Return the (x, y) coordinate for the center point of the cell that contains the specified text.  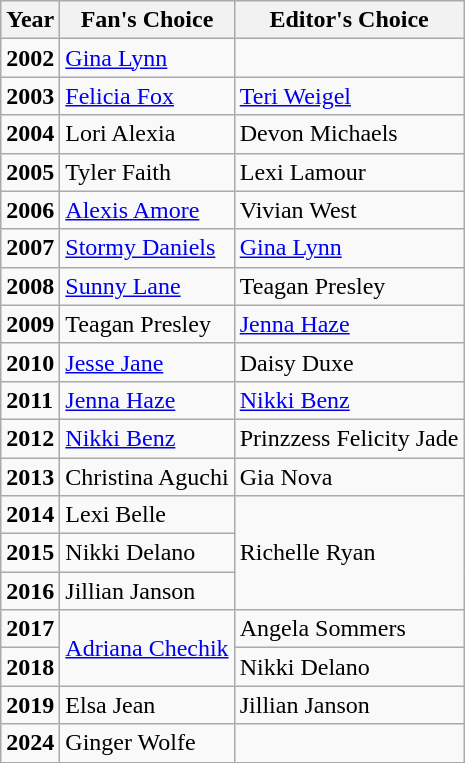
Vivian West (349, 210)
2009 (30, 324)
2018 (30, 667)
Sunny Lane (147, 286)
Gia Nova (349, 477)
Angela Sommers (349, 629)
2004 (30, 134)
2010 (30, 362)
Jesse Jane (147, 362)
2024 (30, 743)
Stormy Daniels (147, 248)
Adriana Chechik (147, 648)
2008 (30, 286)
Editor's Choice (349, 20)
2013 (30, 477)
2005 (30, 172)
Lexi Lamour (349, 172)
2012 (30, 438)
2017 (30, 629)
2002 (30, 58)
Christina Aguchi (147, 477)
Prinzzess Felicity Jade (349, 438)
Alexis Amore (147, 210)
Devon Michaels (349, 134)
Teri Weigel (349, 96)
2014 (30, 515)
2006 (30, 210)
Lori Alexia (147, 134)
Lexi Belle (147, 515)
Felicia Fox (147, 96)
2016 (30, 591)
Richelle Ryan (349, 553)
Elsa Jean (147, 705)
2007 (30, 248)
2003 (30, 96)
2015 (30, 553)
2011 (30, 400)
Fan's Choice (147, 20)
Tyler Faith (147, 172)
Year (30, 20)
Daisy Duxe (349, 362)
2019 (30, 705)
Ginger Wolfe (147, 743)
